Output the (x, y) coordinate of the center of the cell containing the given text.  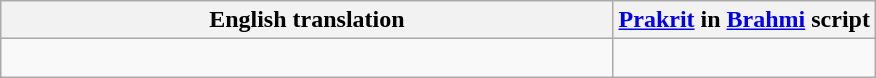
English translation (307, 20)
Prakrit in Brahmi script (744, 20)
